Detect which cell encompasses the target text, then output its (X, Y) center coordinate. 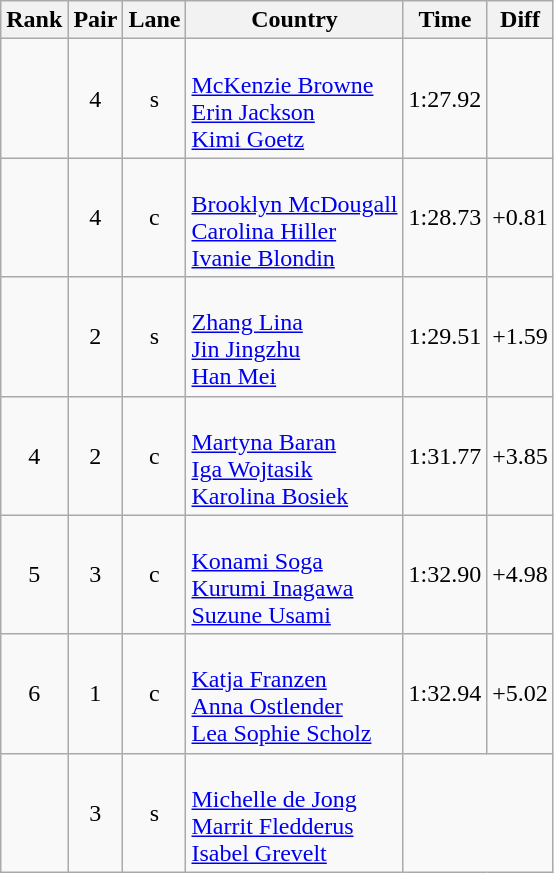
+0.81 (520, 218)
Time (445, 20)
1:28.73 (445, 218)
Zhang LinaJin JingzhuHan Mei (294, 336)
Diff (520, 20)
1:32.94 (445, 694)
1:27.92 (445, 98)
1:29.51 (445, 336)
1:32.90 (445, 574)
+5.02 (520, 694)
1 (96, 694)
Rank (34, 20)
6 (34, 694)
Konami SogaKurumi InagawaSuzune Usami (294, 574)
Lane (154, 20)
Brooklyn McDougallCarolina HillerIvanie Blondin (294, 218)
Country (294, 20)
Katja FranzenAnna OstlenderLea Sophie Scholz (294, 694)
Michelle de JongMarrit FledderusIsabel Grevelt (294, 812)
5 (34, 574)
Pair (96, 20)
1:31.77 (445, 456)
+3.85 (520, 456)
McKenzie BrowneErin JacksonKimi Goetz (294, 98)
+1.59 (520, 336)
Martyna BaranIga WojtasikKarolina Bosiek (294, 456)
+4.98 (520, 574)
